Provide the [x, y] coordinate of the cell's center where the given text is located.  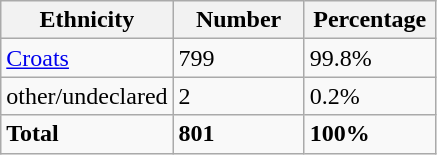
Total [87, 134]
100% [370, 134]
99.8% [370, 58]
other/undeclared [87, 96]
799 [238, 58]
2 [238, 96]
801 [238, 134]
Percentage [370, 20]
Number [238, 20]
Croats [87, 58]
0.2% [370, 96]
Ethnicity [87, 20]
